Return the [X, Y] coordinate for the center point of the cell that contains the specified text.  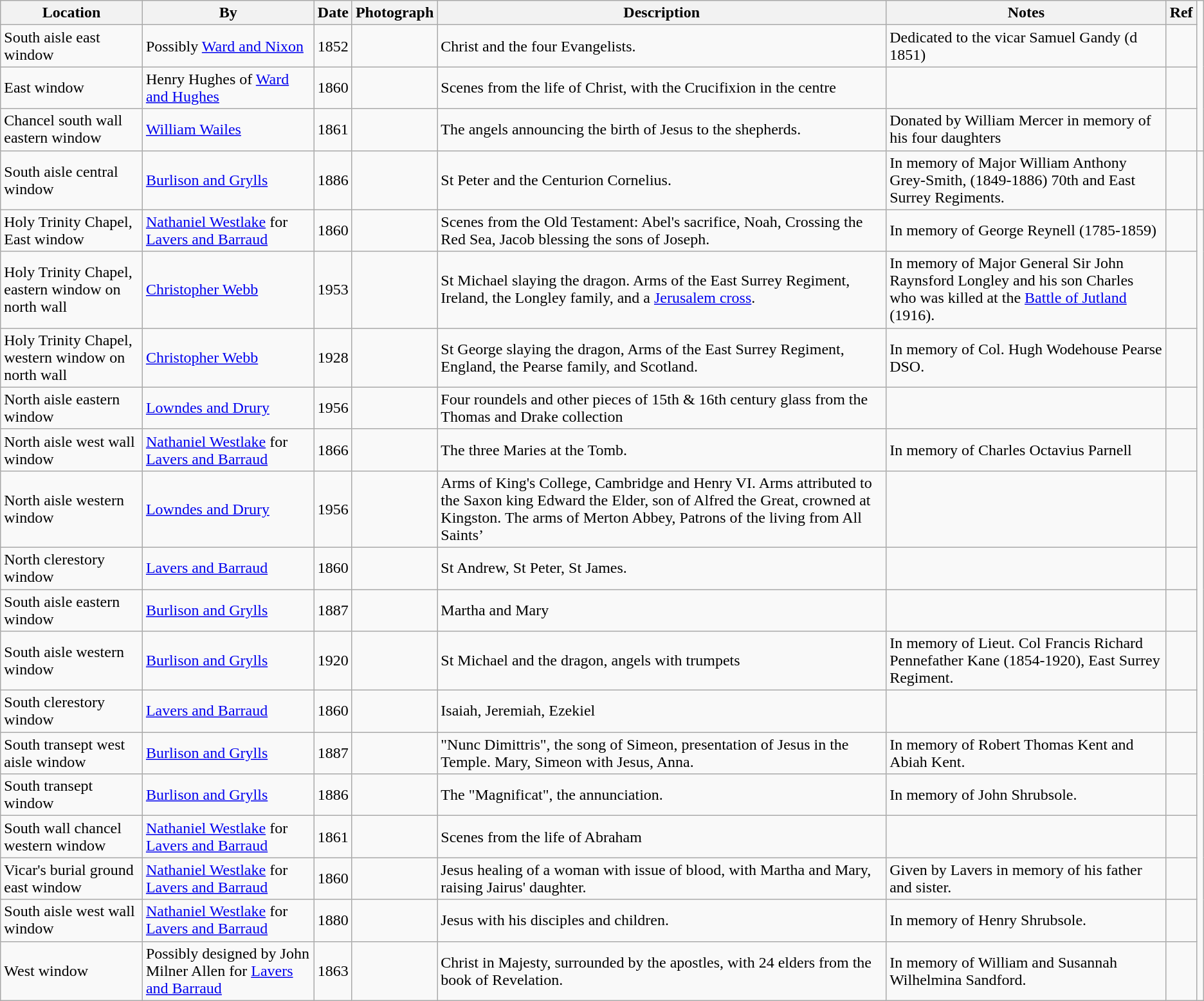
Isaiah, Jeremiah, Ezekiel [662, 711]
North aisle west wall window [72, 450]
Scenes from the life of Abraham [662, 837]
Scenes from the Old Testament: Abel's sacrifice, Noah, Crossing the Red Sea, Jacob blessing the sons of Joseph. [662, 230]
South wall chancel western window [72, 837]
West window [72, 971]
Four roundels and other pieces of 15th & 16th century glass from the Thomas and Drake collection [662, 408]
The three Maries at the Tomb. [662, 450]
Given by Lavers in memory of his father and sister. [1026, 878]
North clerestory window [72, 568]
In memory of John Shrubsole. [1026, 795]
1953 [333, 289]
South transept window [72, 795]
South aisle eastern window [72, 609]
Scenes from the life of Christ, with the Crucifixion in the centre [662, 87]
In memory of Charles Octavius Parnell [1026, 450]
Date [333, 13]
South clerestory window [72, 711]
South aisle west wall window [72, 921]
The "Magnificat", the annunciation. [662, 795]
Vicar's burial ground east window [72, 878]
Chancel south wall eastern window [72, 130]
Holy Trinity Chapel, western window on north wall [72, 357]
Jesus with his disciples and children. [662, 921]
1852 [333, 46]
Possibly Ward and Nixon [228, 46]
St George slaying the dragon, Arms of the East Surrey Regiment, England, the Pearse family, and Scotland. [662, 357]
Holy Trinity Chapel, eastern window on north wall [72, 289]
1920 [333, 661]
Christ in Majesty, surrounded by the apostles, with 24 elders from the book of Revelation. [662, 971]
Martha and Mary [662, 609]
Possibly designed by John Milner Allen for Lavers and Barraud [228, 971]
1863 [333, 971]
North aisle eastern window [72, 408]
Photograph [394, 13]
St Michael slaying the dragon. Arms of the East Surrey Regiment, Ireland, the Longley family, and a Jerusalem cross. [662, 289]
Ref [1181, 13]
In memory of George Reynell (1785-1859) [1026, 230]
Holy Trinity Chapel, East window [72, 230]
In memory of Lieut. Col Francis Richard Pennefather Kane (1854-1920), East Surrey Regiment. [1026, 661]
In memory of Henry Shrubsole. [1026, 921]
Notes [1026, 13]
St Peter and the Centurion Cornelius. [662, 180]
In memory of Major William Anthony Grey-Smith, (1849-1886) 70th and East Surrey Regiments. [1026, 180]
In memory of William and Susannah Wilhelmina Sandford. [1026, 971]
St Andrew, St Peter, St James. [662, 568]
The angels announcing the birth of Jesus to the shepherds. [662, 130]
Jesus healing of a woman with issue of blood, with Martha and Mary, raising Jairus' daughter. [662, 878]
Donated by William Mercer in memory of his four daughters [1026, 130]
South aisle western window [72, 661]
St Michael and the dragon, angels with trumpets [662, 661]
Location [72, 13]
William Wailes [228, 130]
1866 [333, 450]
1928 [333, 357]
"Nunc Dimittris", the song of Simeon, presentation of Jesus in the Temple. Mary, Simeon with Jesus, Anna. [662, 753]
Christ and the four Evangelists. [662, 46]
In memory of Robert Thomas Kent and Abiah Kent. [1026, 753]
North aisle western window [72, 509]
Dedicated to the vicar Samuel Gandy (d 1851) [1026, 46]
South aisle east window [72, 46]
Henry Hughes of Ward and Hughes [228, 87]
Description [662, 13]
In memory of Major General Sir John Raynsford Longley and his son Charles who was killed at the Battle of Jutland (1916). [1026, 289]
South aisle central window [72, 180]
In memory of Col. Hugh Wodehouse Pearse DSO. [1026, 357]
1880 [333, 921]
South transept west aisle window [72, 753]
By [228, 13]
East window [72, 87]
